Scan for the cell matching the given text and deliver its (X, Y) coordinate at center. 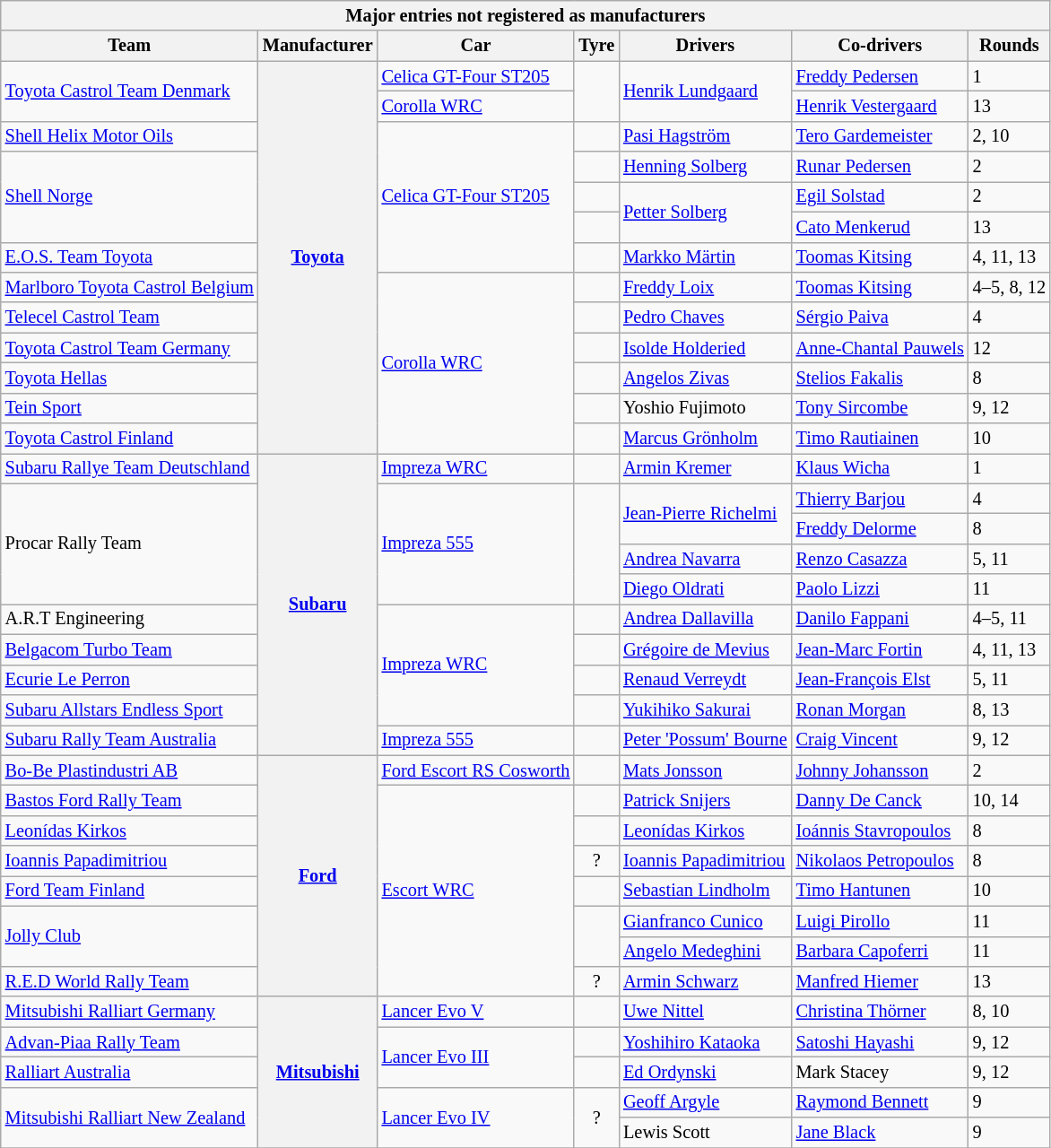
Shell Helix Motor Oils (129, 136)
Cato Menkerud (881, 227)
Manufacturer (317, 46)
Bastos Ford Rally Team (129, 800)
Mitsubishi Ralliart Germany (129, 1012)
Marlboro Toyota Castrol Belgium (129, 287)
Mats Jonsson (705, 770)
Klaus Wicha (881, 468)
Angelo Medeghini (705, 952)
Ronan Morgan (881, 709)
4–5, 11 (1010, 619)
Danny De Canck (881, 800)
Henrik Lundgaard (705, 91)
Yukihiko Sakurai (705, 709)
Subaru Rallye Team Deutschland (129, 468)
Anne-Chantal Pauwels (881, 348)
Raymond Bennett (881, 1102)
Armin Schwarz (705, 981)
Toyota Castrol Finland (129, 439)
Advan-Piaa Rally Team (129, 1042)
Ralliart Australia (129, 1072)
Freddy Loix (705, 287)
Petter Solberg (705, 212)
Timo Rautiainen (881, 439)
Subaru (317, 604)
Renaud Verreydt (705, 680)
Jean-Pierre Richelmi (705, 513)
Lewis Scott (705, 1133)
Co-drivers (881, 46)
Yoshio Fujimoto (705, 408)
Nikolaos Petropoulos (881, 861)
Mitsubishi Ralliart New Zealand (129, 1118)
10, 14 (1010, 800)
Team (129, 46)
Marcus Grönholm (705, 439)
Ed Ordynski (705, 1072)
Freddy Pedersen (881, 76)
Patrick Snijers (705, 800)
Tero Gardemeister (881, 136)
Yoshihiro Kataoka (705, 1042)
Pedro Chaves (705, 317)
Lancer Evo IV (476, 1118)
Shell Norge (129, 197)
R.E.D World Rally Team (129, 981)
Peter 'Possum' Bourne (705, 740)
Geoff Argyle (705, 1102)
Telecel Castrol Team (129, 317)
Grégoire de Mevius (705, 649)
Henning Solberg (705, 167)
Barbara Capoferri (881, 952)
Craig Vincent (881, 740)
Toyota Castrol Team Germany (129, 348)
Jolly Club (129, 936)
Major entries not registered as manufacturers (525, 15)
Renzo Casazza (881, 559)
Freddy Delorme (881, 528)
Andrea Dallavilla (705, 619)
Manfred Hiemer (881, 981)
Mitsubishi (317, 1072)
Isolde Holderied (705, 348)
Toyota Castrol Team Denmark (129, 91)
Ford Escort RS Cosworth (476, 770)
Markko Märtin (705, 257)
8, 10 (1010, 1012)
Tony Sircombe (881, 408)
Bo-Be Plastindustri AB (129, 770)
4–5, 8, 12 (1010, 287)
Paolo Lizzi (881, 589)
Sérgio Paiva (881, 317)
Jane Black (881, 1133)
Tyre (596, 46)
Toyota Hellas (129, 378)
Henrik Vestergaard (881, 106)
A.R.T Engineering (129, 619)
Stelios Fakalis (881, 378)
Jean-François Elst (881, 680)
Belgacom Turbo Team (129, 649)
Satoshi Hayashi (881, 1042)
Ford Team Finland (129, 891)
Subaru Allstars Endless Sport (129, 709)
Drivers (705, 46)
Andrea Navarra (705, 559)
Christina Thörner (881, 1012)
Ioánnis Stavropoulos (881, 831)
Lancer Evo III (476, 1057)
Timo Hantunen (881, 891)
Ford (317, 875)
Ecurie Le Perron (129, 680)
Mark Stacey (881, 1072)
Subaru Rally Team Australia (129, 740)
8, 13 (1010, 709)
E.O.S. Team Toyota (129, 257)
Tein Sport (129, 408)
Gianfranco Cunico (705, 921)
Toyota (317, 257)
Angelos Zivas (705, 378)
Uwe Nittel (705, 1012)
Danilo Fappani (881, 619)
Egil Solstad (881, 196)
Sebastian Lindholm (705, 891)
Car (476, 46)
Thierry Barjou (881, 499)
Pasi Hagström (705, 136)
2, 10 (1010, 136)
Escort WRC (476, 891)
Armin Kremer (705, 468)
Diego Oldrati (705, 589)
Luigi Pirollo (881, 921)
Lancer Evo V (476, 1012)
Johnny Johansson (881, 770)
Runar Pedersen (881, 167)
Procar Rally Team (129, 544)
Rounds (1010, 46)
Jean-Marc Fortin (881, 649)
12 (1010, 348)
